Find where the given text appears and provide that cell's center as [X, Y] coordinate. 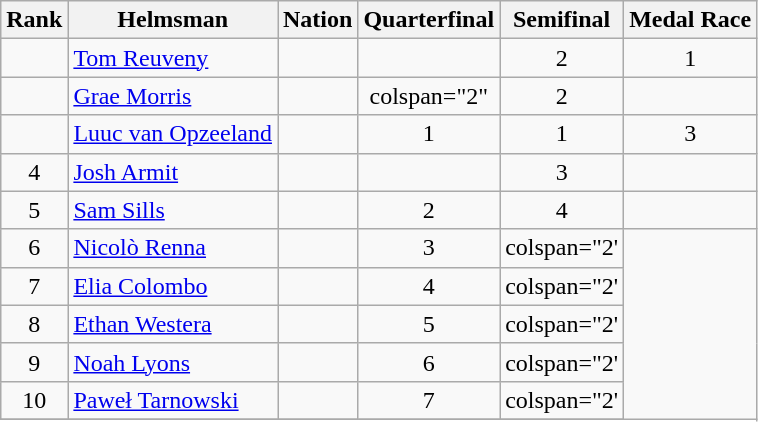
Tom Reuveny [173, 58]
Semifinal [562, 20]
colspan="2" [429, 96]
Paweł Tarnowski [173, 400]
Medal Race [690, 20]
Nicolò Renna [173, 248]
Luuc van Opzeeland [173, 134]
Josh Armit [173, 172]
Elia Colombo [173, 286]
Quarterfinal [429, 20]
Sam Sills [173, 210]
Grae Morris [173, 96]
10 [34, 400]
8 [34, 324]
9 [34, 362]
Noah Lyons [173, 362]
Ethan Westera [173, 324]
Helmsman [173, 20]
Nation [318, 20]
Rank [34, 20]
